Provide the (x, y) coordinate of the cell's center where the given text is located.  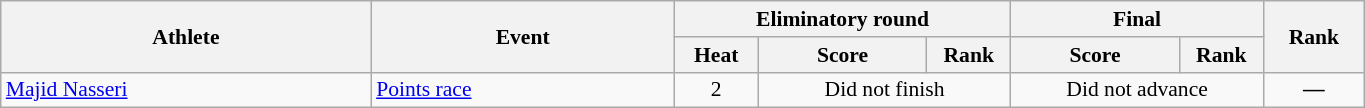
Points race (522, 90)
Eliminatory round (842, 19)
— (1314, 90)
Majid Nasseri (186, 90)
Final (1138, 19)
Did not advance (1138, 90)
Did not finish (884, 90)
Event (522, 36)
Athlete (186, 36)
2 (716, 90)
Heat (716, 55)
